Output the [x, y] coordinate of the center of the cell containing the given text.  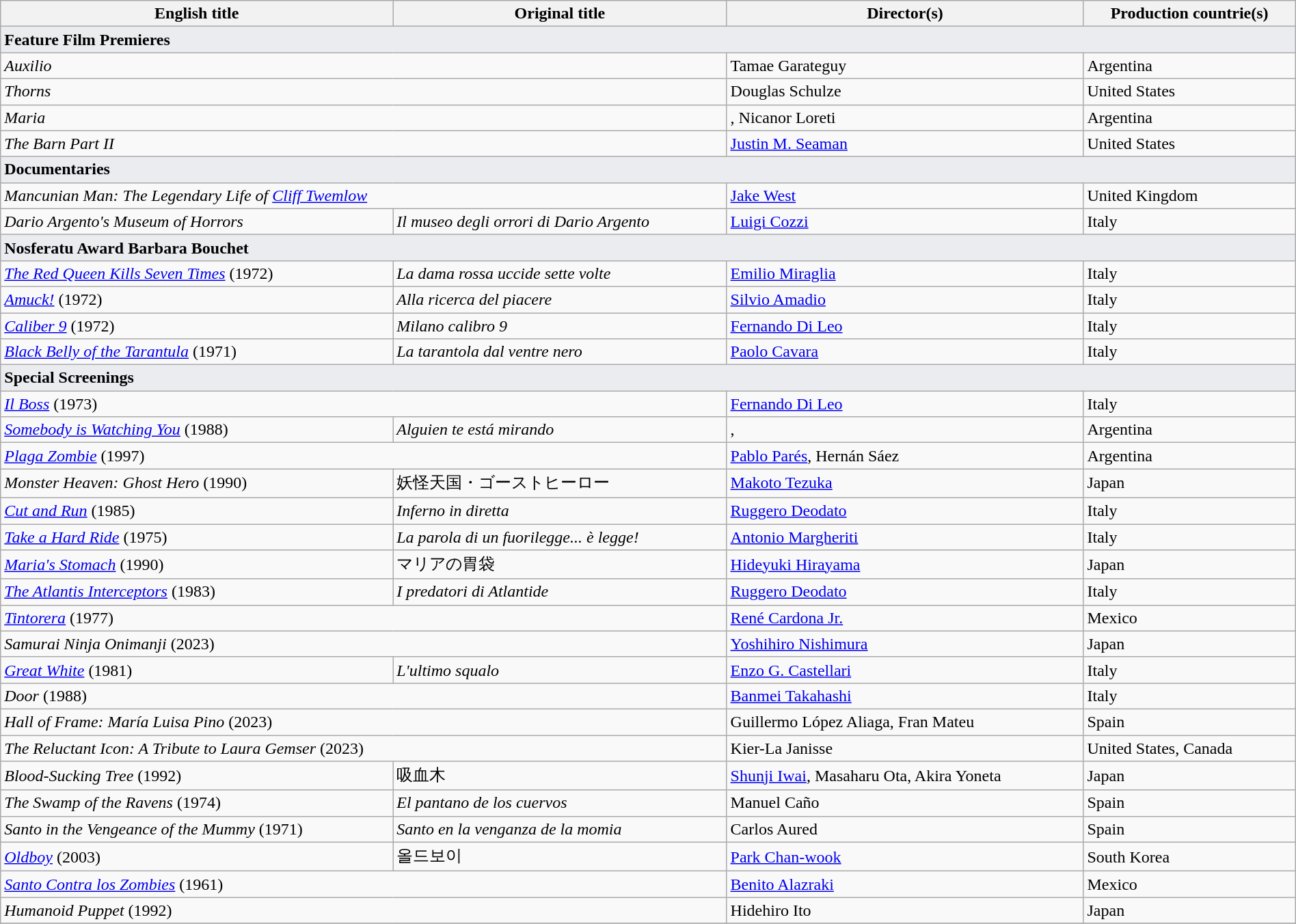
吸血木 [560, 776]
Yoshihiro Nishimura [905, 644]
Alguien te está mirando [560, 430]
Shunji Iwai, Masaharu Ota, Akira Yoneta [905, 776]
Santo en la venganza de la momia [560, 829]
Feature Film Premieres [648, 40]
Benito Alazraki [905, 884]
Tamae Garateguy [905, 66]
Caliber 9 (1972) [197, 326]
Great White (1981) [197, 670]
I predatori di Atlantide [560, 592]
Thorns [364, 92]
Guillermo López Aliaga, Fran Mateu [905, 722]
Santo in the Vengeance of the Mummy (1971) [197, 829]
L'ultimo squalo [560, 670]
Emilio Miraglia [905, 273]
Take a Hard Ride (1975) [197, 536]
Production countrie(s) [1189, 14]
La dama rossa uccide sette volte [560, 273]
Nosferatu Award Barbara Bouchet [648, 247]
Maria's Stomach (1990) [197, 565]
Black Belly of the Tarantula (1971) [197, 352]
Hidehiro Ito [905, 910]
Il museo degli orrori di Dario Argento [560, 221]
Special Screenings [648, 378]
올드보이 [560, 857]
Cut and Run (1985) [197, 511]
Justin M. Seaman [905, 144]
Inferno in diretta [560, 511]
The Barn Part II [364, 144]
Alla ricerca del piacere [560, 299]
United States, Canada [1189, 748]
Monster Heaven: Ghost Hero (1990) [197, 484]
, Nicanor Loreti [905, 118]
The Red Queen Kills Seven Times (1972) [197, 273]
Door (1988) [364, 696]
The Atlantis Interceptors (1983) [197, 592]
, [905, 430]
Luigi Cozzi [905, 221]
South Korea [1189, 857]
René Cardona Jr. [905, 618]
Blood-Sucking Tree (1992) [197, 776]
Pablo Parés, Hernán Sáez [905, 456]
Tintorera (1977) [364, 618]
Kier-La Janisse [905, 748]
Humanoid Puppet (1992) [364, 910]
Plaga Zombie (1997) [364, 456]
Documentaries [648, 169]
Jake West [905, 195]
Oldboy (2003) [197, 857]
妖怪天国・ゴーストヒーロー [560, 484]
Samurai Ninja Onimanji (2023) [364, 644]
Maria [364, 118]
Il Boss (1973) [364, 404]
Manuel Caño [905, 803]
Amuck! (1972) [197, 299]
Mancunian Man: The Legendary Life of Cliff Twemlow [364, 195]
English title [197, 14]
La tarantola dal ventre nero [560, 352]
The Reluctant Icon: A Tribute to Laura Gemser (2023) [364, 748]
Park Chan-wook [905, 857]
El pantano de los cuervos [560, 803]
Santo Contra los Zombies (1961) [364, 884]
Antonio Margheriti [905, 536]
Paolo Cavara [905, 352]
Director(s) [905, 14]
United Kingdom [1189, 195]
The Swamp of the Ravens (1974) [197, 803]
Silvio Amadio [905, 299]
Enzo G. Castellari [905, 670]
La parola di un fuorilegge... è legge! [560, 536]
Makoto Tezuka [905, 484]
Banmei Takahashi [905, 696]
Douglas Schulze [905, 92]
Hall of Frame: María Luisa Pino (2023) [364, 722]
Somebody is Watching You (1988) [197, 430]
Original title [560, 14]
Auxilio [364, 66]
Milano calibro 9 [560, 326]
Hideyuki Hirayama [905, 565]
Dario Argento's Museum of Horrors [197, 221]
Carlos Aured [905, 829]
マリアの胃袋 [560, 565]
